Capture the cell that displays the provided text and extract its (X, Y) central coordinate. 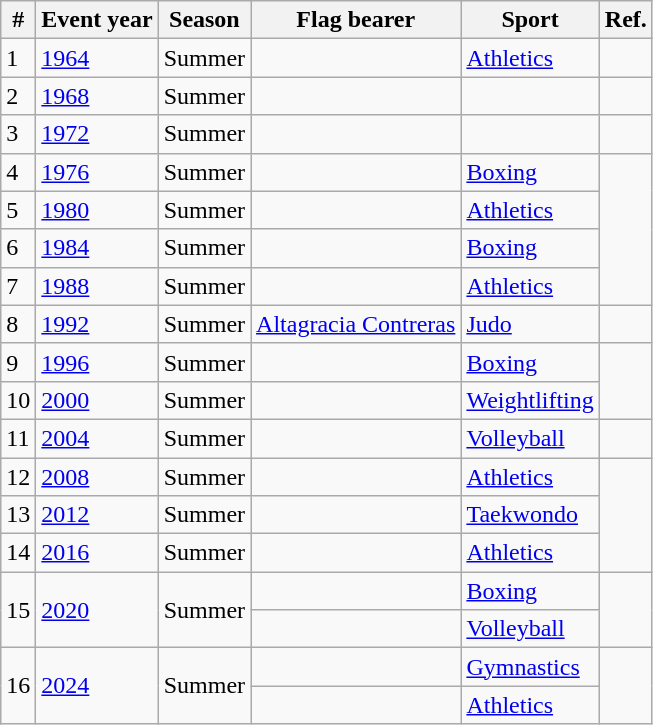
5 (18, 210)
1984 (97, 248)
11 (18, 438)
1 (18, 58)
7 (18, 286)
2020 (97, 610)
1964 (97, 58)
Event year (97, 20)
2000 (97, 400)
1988 (97, 286)
Taekwondo (530, 515)
Ref. (626, 20)
1968 (97, 96)
12 (18, 477)
2016 (97, 553)
2012 (97, 515)
16 (18, 686)
9 (18, 362)
# (18, 20)
4 (18, 172)
Flag bearer (356, 20)
Altagracia Contreras (356, 324)
Gymnastics (530, 667)
3 (18, 134)
Season (204, 20)
1976 (97, 172)
1996 (97, 362)
Weightlifting (530, 400)
1980 (97, 210)
Judo (530, 324)
2024 (97, 686)
13 (18, 515)
2 (18, 96)
10 (18, 400)
15 (18, 610)
8 (18, 324)
6 (18, 248)
Sport (530, 20)
2008 (97, 477)
2004 (97, 438)
14 (18, 553)
1972 (97, 134)
1992 (97, 324)
